Capture the cell that displays the provided text and extract its [x, y] central coordinate. 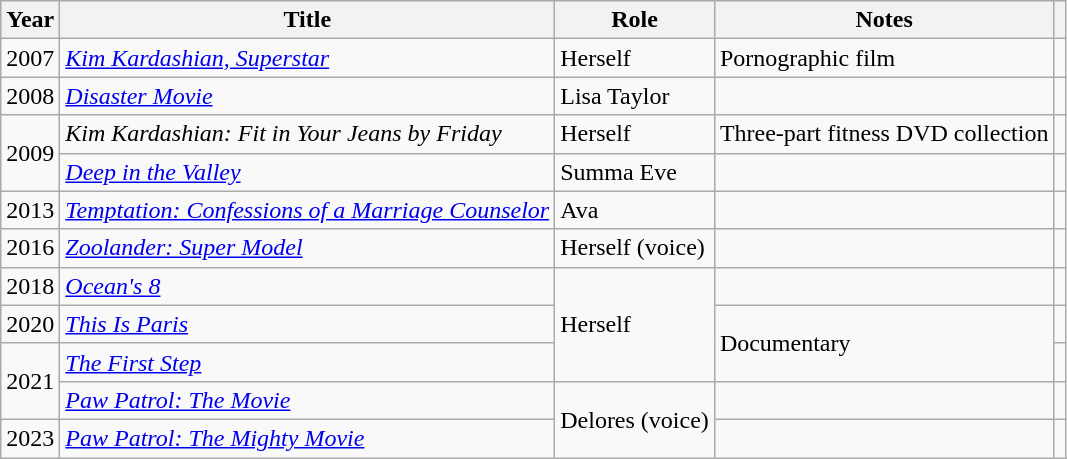
Paw Patrol: The Mighty Movie [308, 438]
Deep in the Valley [308, 172]
The First Step [308, 362]
2009 [30, 153]
Three-part fitness DVD collection [884, 134]
Documentary [884, 343]
2021 [30, 381]
2016 [30, 248]
Herself (voice) [635, 248]
2008 [30, 96]
Year [30, 20]
Kim Kardashian, Superstar [308, 58]
Delores (voice) [635, 419]
2020 [30, 324]
Notes [884, 20]
Temptation: Confessions of a Marriage Counselor [308, 210]
This Is Paris [308, 324]
Summa Eve [635, 172]
Ocean's 8 [308, 286]
Paw Patrol: The Movie [308, 400]
Zoolander: Super Model [308, 248]
Role [635, 20]
Disaster Movie [308, 96]
2007 [30, 58]
Pornographic film [884, 58]
Title [308, 20]
Lisa Taylor [635, 96]
Kim Kardashian: Fit in Your Jeans by Friday [308, 134]
2018 [30, 286]
2023 [30, 438]
2013 [30, 210]
Ava [635, 210]
